Capture the cell that displays the provided text and extract its [x, y] central coordinate. 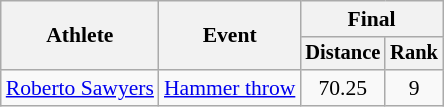
Distance [342, 54]
9 [414, 88]
Final [371, 19]
Hammer throw [230, 88]
Athlete [80, 36]
Event [230, 36]
Roberto Sawyers [80, 88]
70.25 [342, 88]
Rank [414, 54]
